Return the [X, Y] coordinate for the center point of the cell that contains the specified text.  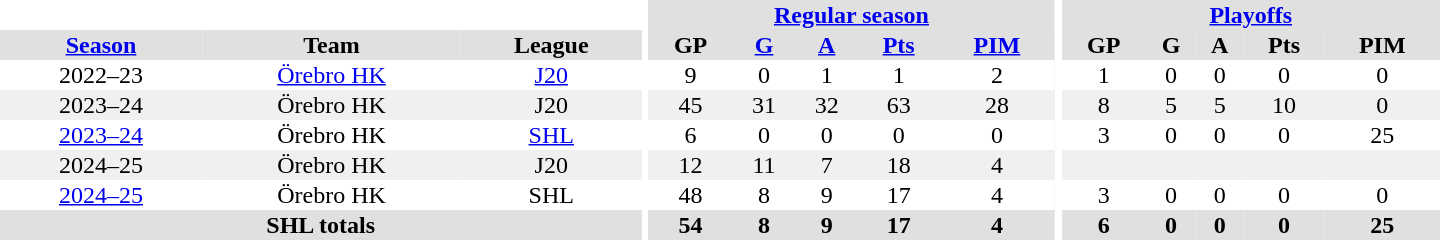
2022–23 [101, 75]
31 [764, 105]
2 [996, 75]
Team [332, 45]
32 [826, 105]
Season [101, 45]
11 [764, 165]
63 [898, 105]
18 [898, 165]
12 [690, 165]
7 [826, 165]
10 [1284, 105]
45 [690, 105]
League [551, 45]
28 [996, 105]
SHL totals [320, 225]
48 [690, 195]
54 [690, 225]
Playoffs [1251, 15]
Regular season [851, 15]
